Return [x, y] of the center of cell containing provided text 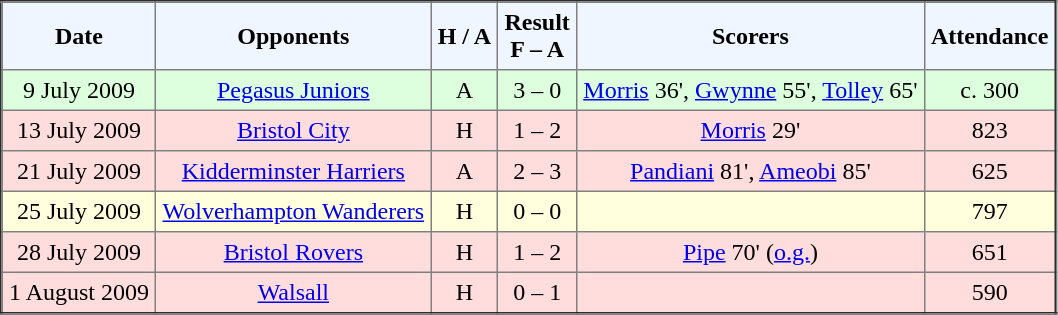
0 – 1 [538, 292]
Opponents [294, 36]
13 July 2009 [79, 130]
9 July 2009 [79, 90]
28 July 2009 [79, 252]
0 – 0 [538, 211]
1 August 2009 [79, 292]
ResultF – A [538, 36]
3 – 0 [538, 90]
Wolverhampton Wanderers [294, 211]
Date [79, 36]
Scorers [751, 36]
Bristol Rovers [294, 252]
Bristol City [294, 130]
797 [990, 211]
H / A [464, 36]
Morris 29' [751, 130]
Pipe 70' (o.g.) [751, 252]
625 [990, 171]
21 July 2009 [79, 171]
Attendance [990, 36]
c. 300 [990, 90]
Pandiani 81', Ameobi 85' [751, 171]
Walsall [294, 292]
25 July 2009 [79, 211]
2 – 3 [538, 171]
823 [990, 130]
Pegasus Juniors [294, 90]
590 [990, 292]
Morris 36', Gwynne 55', Tolley 65' [751, 90]
Kidderminster Harriers [294, 171]
651 [990, 252]
